Determine the (x, y) coordinate at the center of the cell enclosing the given text.  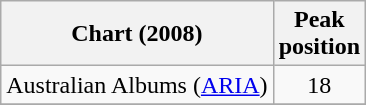
Chart (2008) (137, 34)
Peakposition (319, 34)
Australian Albums (ARIA) (137, 85)
18 (319, 85)
